Find where the given text appears and provide that cell's center as (X, Y) coordinate. 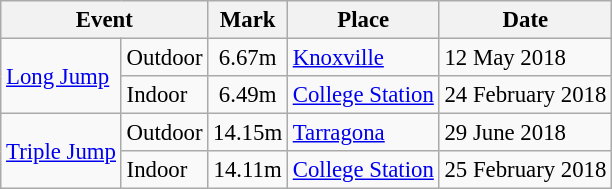
Mark (248, 20)
Tarragona (363, 133)
14.11m (248, 170)
6.49m (248, 95)
14.15m (248, 133)
Place (363, 20)
Long Jump (62, 76)
Date (526, 20)
6.67m (248, 58)
Knoxville (363, 58)
24 February 2018 (526, 95)
29 June 2018 (526, 133)
12 May 2018 (526, 58)
Event (104, 20)
25 February 2018 (526, 170)
Triple Jump (62, 152)
